Locate the cell with the specified text and output its [X, Y] center coordinate. 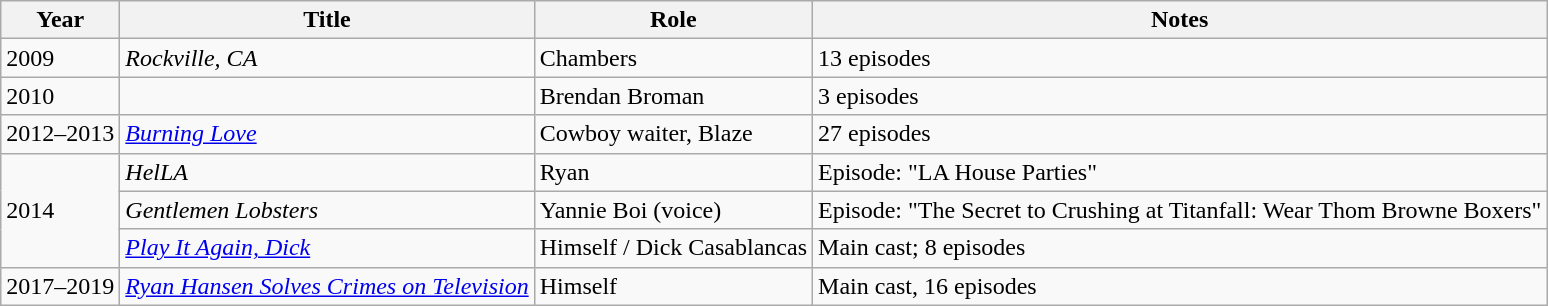
Year [60, 20]
Main cast; 8 episodes [1180, 248]
13 episodes [1180, 58]
3 episodes [1180, 96]
Brendan Broman [673, 96]
Yannie Boi (voice) [673, 210]
Ryan [673, 172]
2009 [60, 58]
Play It Again, Dick [327, 248]
2017–2019 [60, 286]
Himself [673, 286]
2012–2013 [60, 134]
Rockville, CA [327, 58]
Notes [1180, 20]
HelLA [327, 172]
Role [673, 20]
2010 [60, 96]
Episode: "The Secret to Crushing at Titanfall: Wear Thom Browne Boxers" [1180, 210]
Episode: "LA House Parties" [1180, 172]
Gentlemen Lobsters [327, 210]
Title [327, 20]
2014 [60, 210]
Chambers [673, 58]
Burning Love [327, 134]
27 episodes [1180, 134]
Ryan Hansen Solves Crimes on Television [327, 286]
Cowboy waiter, Blaze [673, 134]
Main cast, 16 episodes [1180, 286]
Himself / Dick Casablancas [673, 248]
